Scan for the cell matching the given text and deliver its [x, y] coordinate at center. 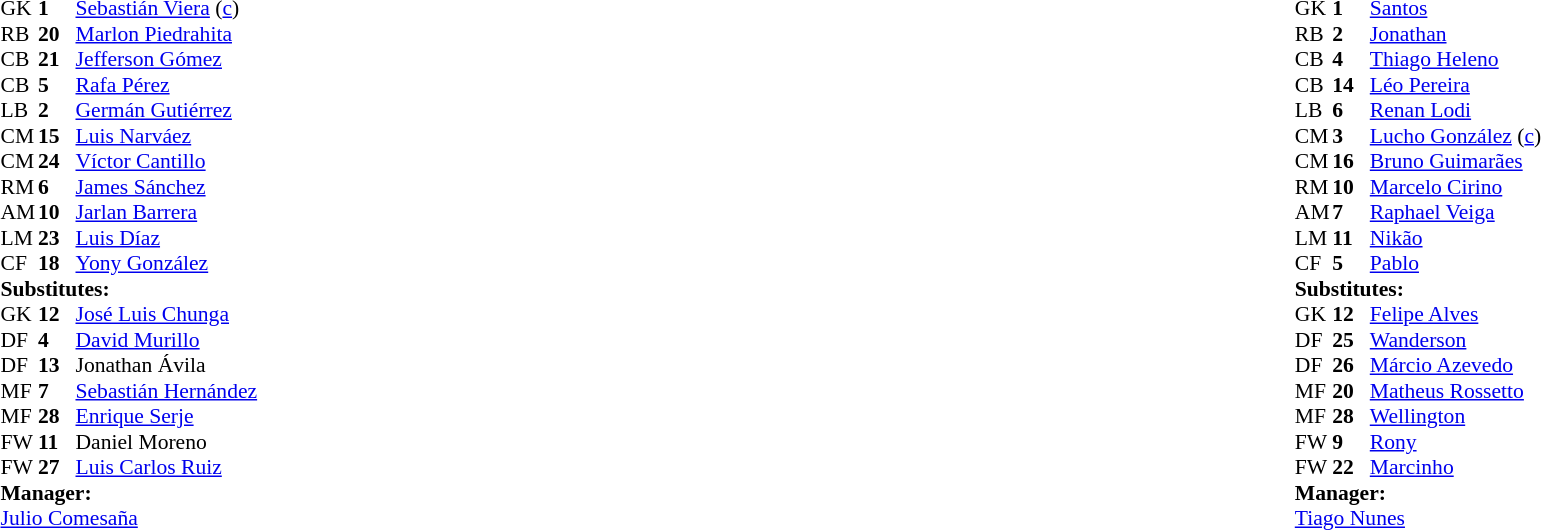
13 [57, 365]
Renan Lodi [1456, 111]
22 [1351, 467]
Wellington [1456, 417]
Wanderson [1456, 340]
Jonathan [1456, 34]
Enrique Serje [167, 417]
18 [57, 263]
Jonathan Ávila [167, 365]
Thiago Heleno [1456, 59]
9 [1351, 442]
Víctor Cantillo [167, 161]
Pablo [1456, 263]
Marlon Piedrahita [167, 34]
Daniel Moreno [167, 442]
Yony González [167, 263]
15 [57, 136]
Rony [1456, 442]
James Sánchez [167, 187]
3 [1351, 136]
Léo Pereira [1456, 85]
Luis Díaz [167, 238]
Sebastián Hernández [167, 391]
José Luis Chunga [167, 315]
21 [57, 59]
Bruno Guimarães [1456, 161]
Luis Narváez [167, 136]
Felipe Alves [1456, 315]
26 [1351, 365]
23 [57, 238]
Raphael Veiga [1456, 213]
Matheus Rossetto [1456, 391]
16 [1351, 161]
14 [1351, 85]
Marcinho [1456, 467]
Márcio Azevedo [1456, 365]
Rafa Pérez [167, 85]
Lucho González (c) [1456, 136]
David Murillo [167, 340]
Jefferson Gómez [167, 59]
Jarlan Barrera [167, 213]
Luis Carlos Ruiz [167, 467]
24 [57, 161]
Germán Gutiérrez [167, 111]
Marcelo Cirino [1456, 187]
27 [57, 467]
25 [1351, 340]
Nikão [1456, 238]
